Capture the cell that displays the provided text and extract its [x, y] central coordinate. 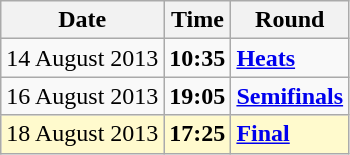
19:05 [198, 96]
Round [290, 20]
17:25 [198, 134]
18 August 2013 [82, 134]
Heats [290, 58]
14 August 2013 [82, 58]
Date [82, 20]
Time [198, 20]
10:35 [198, 58]
Final [290, 134]
16 August 2013 [82, 96]
Semifinals [290, 96]
